Return the (X, Y) coordinate for the center point of the cell that contains the specified text.  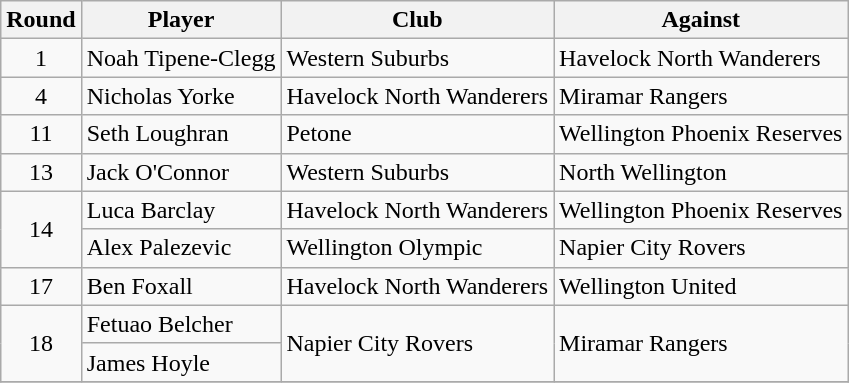
Petone (418, 134)
Wellington United (701, 286)
Jack O'Connor (181, 172)
Ben Foxall (181, 286)
North Wellington (701, 172)
17 (41, 286)
14 (41, 229)
18 (41, 343)
Alex Palezevic (181, 248)
4 (41, 96)
Fetuao Belcher (181, 324)
11 (41, 134)
Against (701, 20)
Round (41, 20)
Noah Tipene-Clegg (181, 58)
Wellington Olympic (418, 248)
1 (41, 58)
Player (181, 20)
Nicholas Yorke (181, 96)
Club (418, 20)
13 (41, 172)
James Hoyle (181, 362)
Seth Loughran (181, 134)
Luca Barclay (181, 210)
